For the text-containing cell, return its midpoint in [x, y] coordinate format. 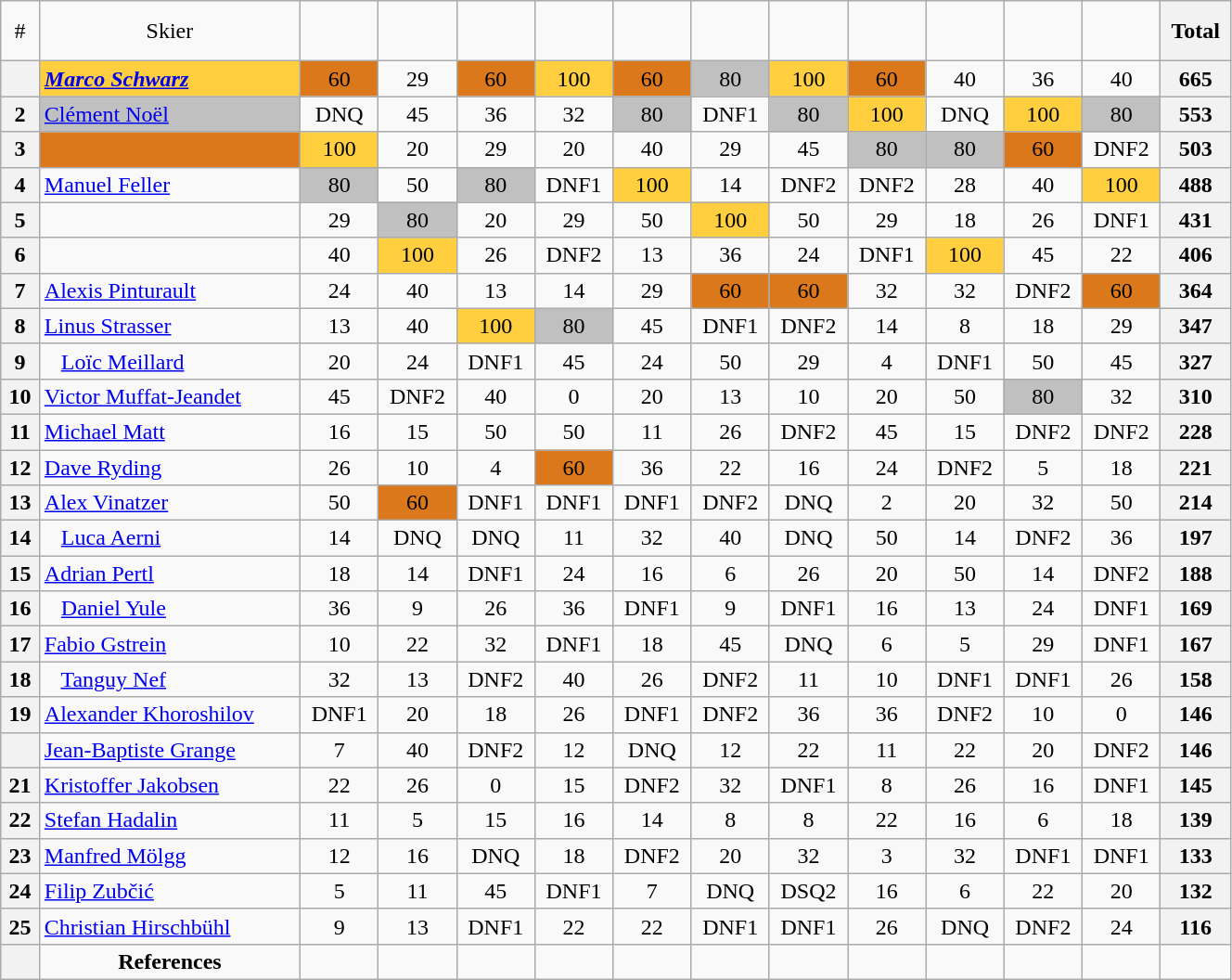
Michael Matt [169, 432]
Jean-Baptiste Grange [169, 750]
406 [1196, 255]
364 [1196, 290]
553 [1196, 114]
Alexis Pinturault [169, 290]
Skier [169, 32]
169 [1196, 609]
19 [20, 715]
167 [1196, 644]
431 [1196, 220]
Marco Schwarz [169, 79]
488 [1196, 185]
Total [1196, 32]
197 [1196, 538]
145 [1196, 785]
Loïc Meillard [169, 361]
Luca Aerni [169, 538]
Alexander Khoroshilov [169, 715]
23 [20, 856]
310 [1196, 396]
Christian Hirschbühl [169, 926]
Daniel Yule [169, 609]
DSQ2 [808, 891]
Tanguy Nef [169, 679]
# [20, 32]
28 [965, 185]
188 [1196, 574]
Victor Muffat-Jeandet [169, 396]
228 [1196, 432]
References [169, 961]
665 [1196, 79]
21 [20, 785]
Clément Noël [169, 114]
Fabio Gstrein [169, 644]
Filip Zubčić [169, 891]
132 [1196, 891]
221 [1196, 467]
Kristoffer Jakobsen [169, 785]
Manfred Mölgg [169, 856]
133 [1196, 856]
Dave Ryding [169, 467]
25 [20, 926]
503 [1196, 149]
Linus Strasser [169, 326]
Alex Vinatzer [169, 503]
17 [20, 644]
347 [1196, 326]
Stefan Hadalin [169, 820]
116 [1196, 926]
214 [1196, 503]
139 [1196, 820]
158 [1196, 679]
Adrian Pertl [169, 574]
Manuel Feller [169, 185]
327 [1196, 361]
